Scan for the cell matching the given text and deliver its [x, y] coordinate at center. 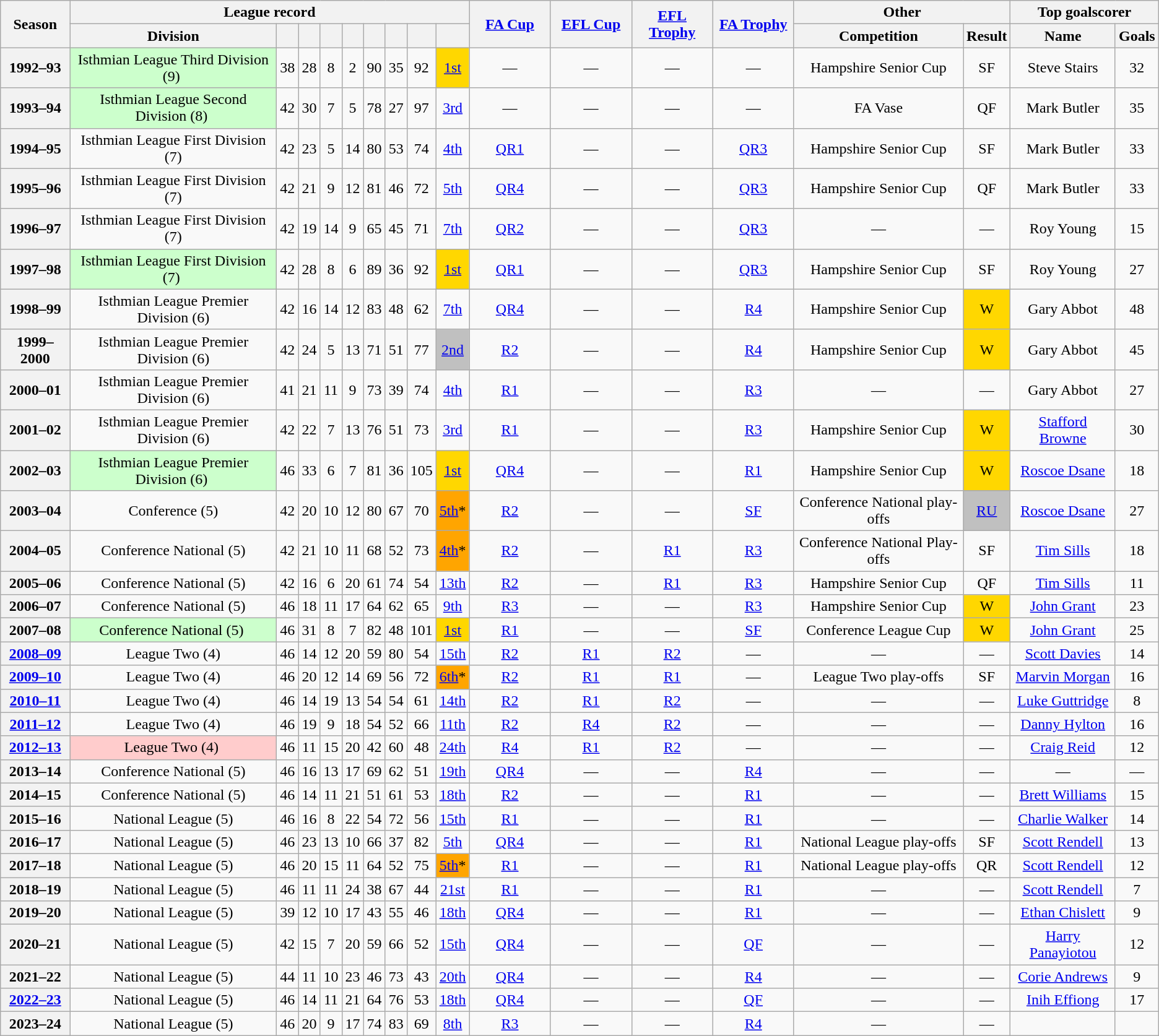
EFL Trophy [672, 24]
Competition [878, 36]
6th* [453, 677]
QR [987, 865]
19th [453, 771]
1994–95 [35, 149]
1998–99 [35, 309]
2000–01 [35, 390]
2014–15 [35, 795]
21st [453, 889]
2023–24 [35, 1024]
QR2 [510, 229]
105 [421, 470]
FA Trophy [753, 24]
League Two play-offs [878, 677]
9th [453, 606]
Conference League Cup [878, 630]
Scott Davies [1063, 654]
25 [1137, 630]
Isthmian League Third Division (9) [173, 68]
2001–02 [35, 430]
75 [421, 865]
Conference National play-offs [878, 511]
41 [287, 390]
8th [453, 1024]
2006–07 [35, 606]
32 [1137, 68]
37 [396, 842]
2022–23 [35, 1000]
101 [421, 630]
2010–11 [35, 701]
2011–12 [35, 724]
1995–96 [35, 188]
2004–05 [35, 551]
Craig Reid [1063, 748]
Luke Guttridge [1063, 701]
Season [35, 24]
77 [421, 349]
2020–21 [35, 944]
24th [453, 748]
2007–08 [35, 630]
2015–16 [35, 818]
Division [173, 36]
2002–03 [35, 470]
2003–04 [35, 511]
2013–14 [35, 771]
Goals [1137, 36]
RU [987, 511]
1996–97 [35, 229]
Danny Hylton [1063, 724]
70 [421, 511]
Marvin Morgan [1063, 677]
2005–06 [35, 583]
League record [270, 12]
Isthmian League Second Division (8) [173, 108]
78 [374, 108]
31 [310, 630]
2021–22 [35, 977]
FA Vase [878, 108]
Result [987, 36]
2 [353, 68]
1997–98 [35, 269]
FA Cup [510, 24]
2016–17 [35, 842]
13th [453, 583]
2nd [453, 349]
Inih Effiong [1063, 1000]
90 [374, 68]
60 [396, 748]
Name [1063, 36]
14th [453, 701]
Harry Panayiotou [1063, 944]
Conference National Play-offs [878, 551]
2017–18 [35, 865]
Charlie Walker [1063, 818]
2009–10 [35, 677]
2018–19 [35, 889]
2019–20 [35, 913]
2008–09 [35, 654]
68 [374, 551]
Corie Andrews [1063, 977]
11th [453, 724]
Ethan Chislett [1063, 913]
55 [396, 913]
Top goalscorer [1085, 12]
Steve Stairs [1063, 68]
EFL Cup [591, 24]
1999–2000 [35, 349]
1992–93 [35, 68]
Brett Williams [1063, 795]
97 [421, 108]
89 [374, 269]
4th* [453, 551]
1993–94 [35, 108]
20th [453, 977]
Stafford Browne [1063, 430]
2012–13 [35, 748]
Conference (5) [173, 511]
Other [902, 12]
